Return [x, y] of the center of cell containing provided text 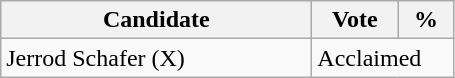
Vote [355, 20]
Jerrod Schafer (X) [156, 58]
Candidate [156, 20]
% [426, 20]
Acclaimed [383, 58]
